Detect which cell encompasses the target text, then output its [x, y] center coordinate. 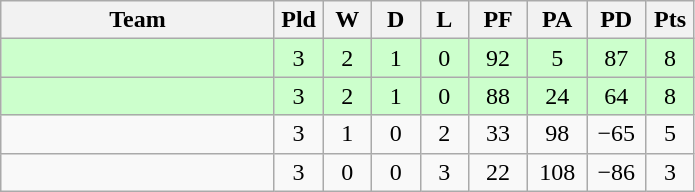
L [444, 20]
−65 [616, 134]
−86 [616, 172]
64 [616, 96]
98 [558, 134]
87 [616, 58]
88 [498, 96]
108 [558, 172]
24 [558, 96]
92 [498, 58]
33 [498, 134]
W [348, 20]
PA [558, 20]
22 [498, 172]
D [396, 20]
PF [498, 20]
Pts [670, 20]
Team [138, 20]
PD [616, 20]
Pld [298, 20]
